Determine the (x, y) coordinate at the center of the cell enclosing the given text.  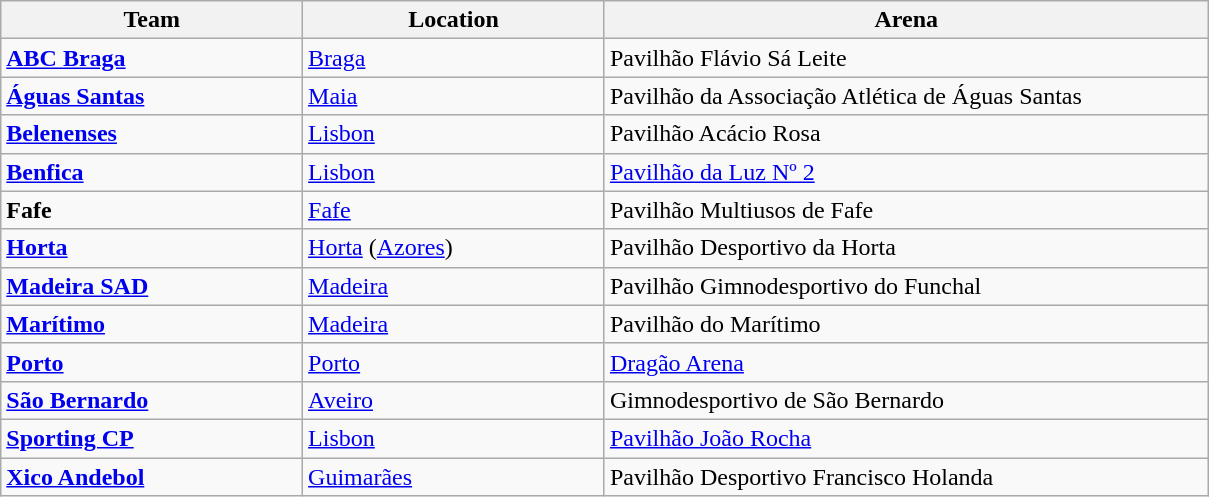
São Bernardo (152, 400)
Pavilhão João Rocha (906, 438)
Pavilhão Acácio Rosa (906, 134)
Pavilhão do Marítimo (906, 324)
Pavilhão Gimnodesportivo do Funchal (906, 286)
Gimnodesportivo de São Bernardo (906, 400)
Belenenses (152, 134)
Pavilhão da Associação Atlética de Águas Santas (906, 96)
Team (152, 20)
Sporting CP (152, 438)
Águas Santas (152, 96)
Xico Andebol (152, 477)
Dragão Arena (906, 362)
Benfica (152, 172)
Horta (152, 248)
Pavilhão Desportivo da Horta (906, 248)
Location (454, 20)
Guimarães (454, 477)
Marítimo (152, 324)
Maia (454, 96)
Arena (906, 20)
Braga (454, 58)
Pavilhão da Luz Nº 2 (906, 172)
Madeira SAD (152, 286)
Pavilhão Desportivo Francisco Holanda (906, 477)
Horta (Azores) (454, 248)
Pavilhão Flávio Sá Leite (906, 58)
ABC Braga (152, 58)
Pavilhão Multiusos de Fafe (906, 210)
Aveiro (454, 400)
